From the cell containing the given text, extract its center point as [x, y] coordinate. 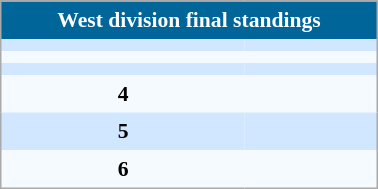
5 [122, 131]
West division final standings [189, 20]
4 [122, 94]
6 [122, 169]
